Output the [X, Y] coordinate of the center of the cell containing the given text.  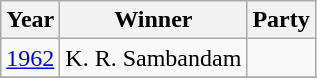
K. R. Sambandam [154, 58]
Year [30, 20]
Party [281, 20]
Winner [154, 20]
1962 [30, 58]
